Output the [x, y] coordinate of the center of the cell containing the given text.  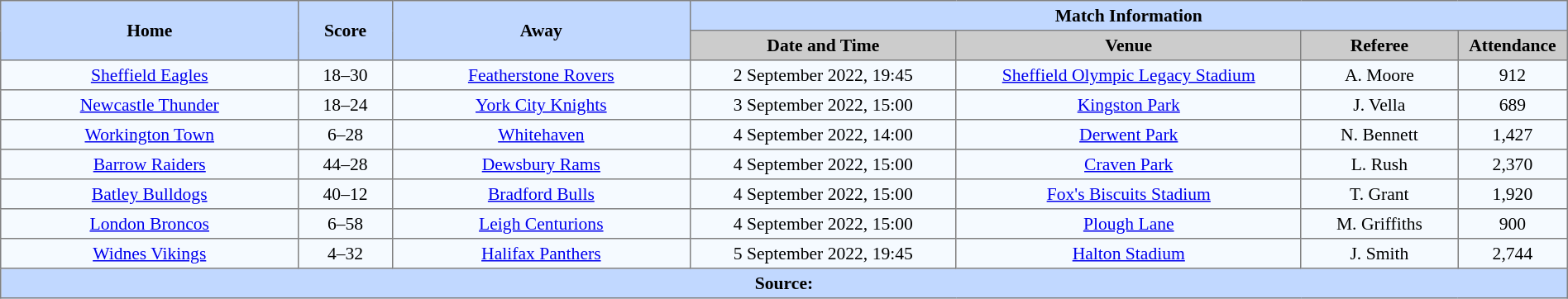
6–28 [346, 135]
J. Vella [1379, 105]
Venue [1128, 45]
Match Information [1128, 16]
18–30 [346, 75]
912 [1513, 75]
J. Smith [1379, 254]
2,370 [1513, 164]
Home [150, 31]
40–12 [346, 194]
2 September 2022, 19:45 [823, 75]
Source: [784, 283]
Craven Park [1128, 164]
Batley Bulldogs [150, 194]
6–58 [346, 224]
Widnes Vikings [150, 254]
Sheffield Olympic Legacy Stadium [1128, 75]
Fox's Biscuits Stadium [1128, 194]
900 [1513, 224]
A. Moore [1379, 75]
689 [1513, 105]
Halton Stadium [1128, 254]
Leigh Centurions [541, 224]
Date and Time [823, 45]
Workington Town [150, 135]
Bradford Bulls [541, 194]
44–28 [346, 164]
1,920 [1513, 194]
London Broncos [150, 224]
Dewsbury Rams [541, 164]
Kingston Park [1128, 105]
Newcastle Thunder [150, 105]
4 September 2022, 14:00 [823, 135]
Featherstone Rovers [541, 75]
T. Grant [1379, 194]
3 September 2022, 15:00 [823, 105]
Attendance [1513, 45]
2,744 [1513, 254]
Derwent Park [1128, 135]
1,427 [1513, 135]
N. Bennett [1379, 135]
York City Knights [541, 105]
Barrow Raiders [150, 164]
Score [346, 31]
M. Griffiths [1379, 224]
4–32 [346, 254]
5 September 2022, 19:45 [823, 254]
Away [541, 31]
18–24 [346, 105]
Sheffield Eagles [150, 75]
Halifax Panthers [541, 254]
L. Rush [1379, 164]
Plough Lane [1128, 224]
Referee [1379, 45]
Whitehaven [541, 135]
